Provide the [x, y] coordinate of the cell's center where the given text is located.  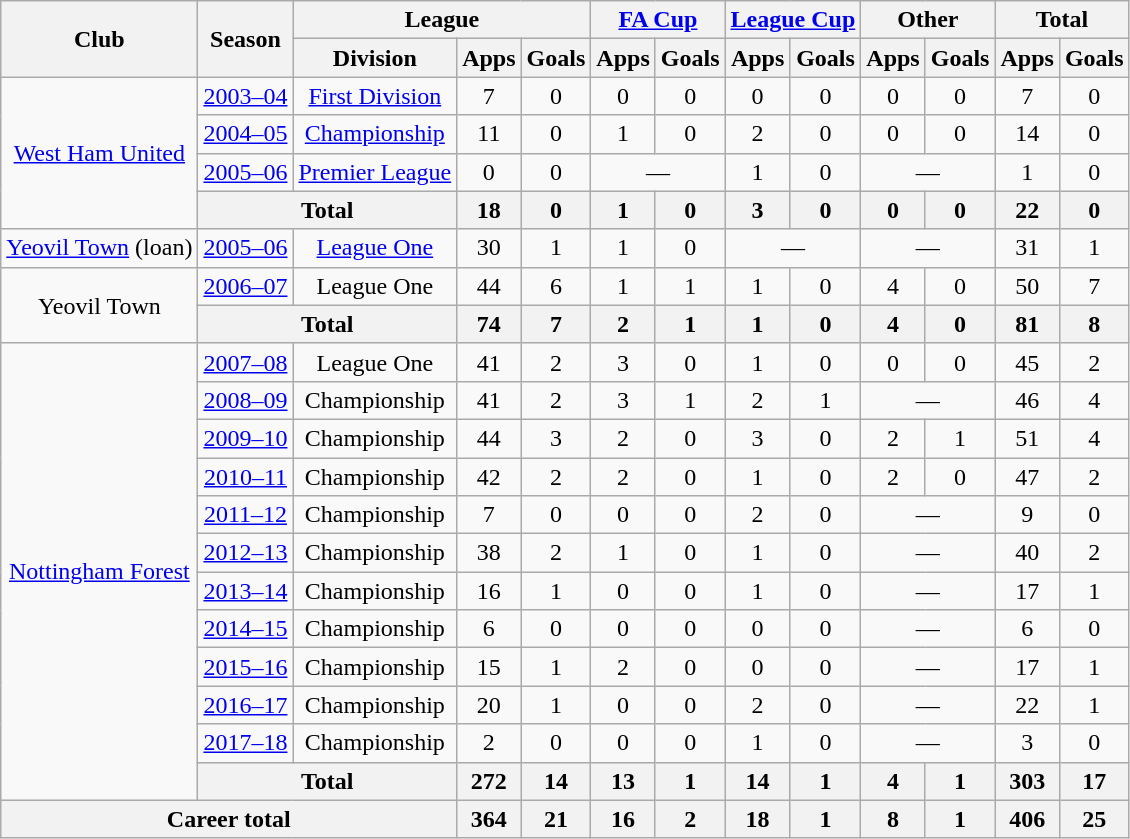
21 [556, 819]
Yeovil Town [100, 305]
2006–07 [246, 286]
Other [928, 20]
38 [489, 553]
2008–09 [246, 400]
31 [1027, 248]
2009–10 [246, 438]
11 [489, 134]
47 [1027, 477]
81 [1027, 324]
50 [1027, 286]
2007–08 [246, 362]
2011–12 [246, 515]
303 [1027, 781]
42 [489, 477]
Premier League [375, 172]
2015–16 [246, 667]
Career total [229, 819]
2017–18 [246, 743]
45 [1027, 362]
Club [100, 39]
2012–13 [246, 553]
51 [1027, 438]
Yeovil Town (loan) [100, 248]
2003–04 [246, 96]
Season [246, 39]
Nottingham Forest [100, 572]
League Cup [793, 20]
74 [489, 324]
2014–15 [246, 629]
40 [1027, 553]
2010–11 [246, 477]
15 [489, 667]
364 [489, 819]
Division [375, 58]
30 [489, 248]
2013–14 [246, 591]
25 [1094, 819]
FA Cup [658, 20]
20 [489, 705]
9 [1027, 515]
13 [623, 781]
2016–17 [246, 705]
2004–05 [246, 134]
406 [1027, 819]
West Ham United [100, 153]
272 [489, 781]
46 [1027, 400]
League [442, 20]
First Division [375, 96]
